Locate the cell with the specified text and output its (X, Y) center coordinate. 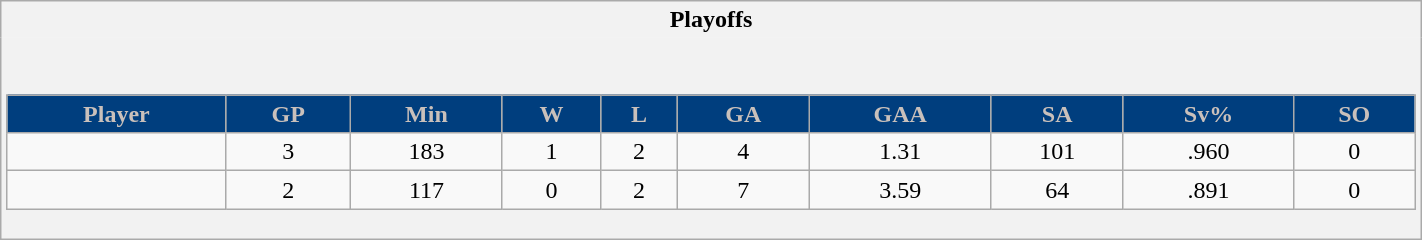
4 (744, 152)
1.31 (900, 152)
64 (1058, 190)
101 (1058, 152)
L (639, 114)
Player (116, 114)
117 (426, 190)
1 (552, 152)
3.59 (900, 190)
SO (1354, 114)
GA (744, 114)
183 (426, 152)
Playoffs (711, 20)
SA (1058, 114)
.891 (1208, 190)
Player GP Min W L GA GAA SA Sv% SO 3 183 1 2 4 1.31 101 .960 0 2 117 0 2 7 3.59 64 .891 0 (711, 138)
7 (744, 190)
3 (288, 152)
W (552, 114)
Sv% (1208, 114)
.960 (1208, 152)
GP (288, 114)
Min (426, 114)
GAA (900, 114)
